Locate the cell with the specified text and output its [x, y] center coordinate. 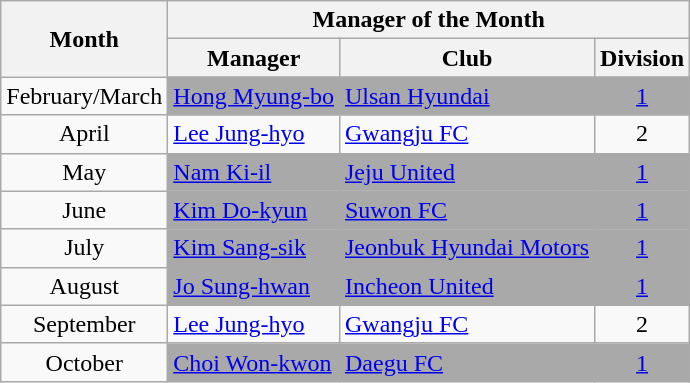
Suwon FC [466, 210]
February/March [84, 96]
Jeju United [466, 172]
Club [466, 58]
April [84, 134]
Jo Sung-hwan [254, 286]
Incheon United [466, 286]
Jeonbuk Hyundai Motors [466, 248]
Daegu FC [466, 362]
May [84, 172]
October [84, 362]
Manager of the Month [429, 20]
Hong Myung-bo [254, 96]
Kim Do-kyun [254, 210]
Month [84, 39]
Choi Won-kwon [254, 362]
July [84, 248]
June [84, 210]
August [84, 286]
Nam Ki-il [254, 172]
Kim Sang-sik [254, 248]
September [84, 324]
Division [642, 58]
Ulsan Hyundai [466, 96]
Manager [254, 58]
